For the text-containing cell, return its midpoint in [x, y] coordinate format. 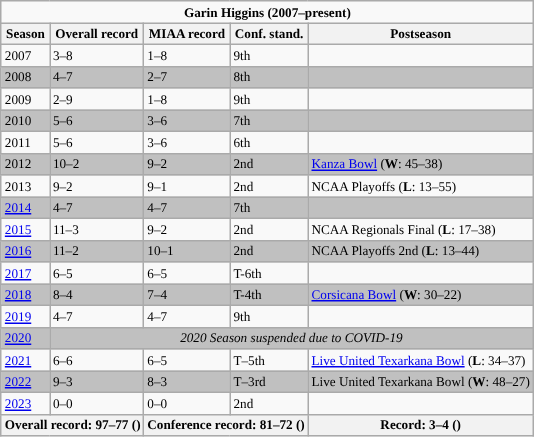
2–7 [187, 77]
2014 [25, 207]
NCAA Playoffs 2nd (L: 13–44) [420, 251]
2020 [25, 338]
Live United Texarkana Bowl (L: 34–37) [420, 360]
9–3 [97, 381]
3–8 [97, 55]
8–4 [97, 295]
Kanza Bowl (W: 45–38) [420, 164]
Conf. stand. [269, 33]
10–1 [187, 251]
2017 [25, 273]
2007 [25, 55]
2023 [25, 403]
6th [269, 142]
2022 [25, 381]
Garin Higgins (2007–present) [267, 12]
MIAA record [187, 33]
2009 [25, 99]
2021 [25, 360]
T–3rd [269, 381]
NCAA Playoffs (L: 13–55) [420, 186]
8–3 [187, 381]
2019 [25, 316]
2020 Season suspended due to COVID-19 [292, 338]
2016 [25, 251]
7–4 [187, 295]
2015 [25, 229]
T–5th [269, 360]
2010 [25, 121]
2–9 [97, 99]
Overall record [97, 33]
11–2 [97, 251]
Corsicana Bowl (W: 30–22) [420, 295]
9–1 [187, 186]
2011 [25, 142]
NCAA Regionals Final (L: 17–38) [420, 229]
2018 [25, 295]
T-6th [269, 273]
Record: 3–4 () [420, 425]
10–2 [97, 164]
Live United Texarkana Bowl (W: 48–27) [420, 381]
Postseason [420, 33]
2008 [25, 77]
6–6 [97, 360]
2013 [25, 186]
T-4th [269, 295]
11–3 [97, 229]
2012 [25, 164]
Conference record: 81–72 () [226, 425]
8th [269, 77]
Season [25, 33]
Overall record: 97–77 () [72, 425]
